Detect which cell encompasses the target text, then output its [X, Y] center coordinate. 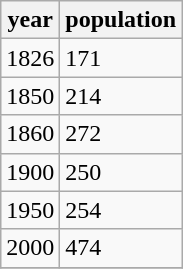
272 [121, 134]
year [30, 20]
250 [121, 172]
254 [121, 210]
1900 [30, 172]
214 [121, 96]
population [121, 20]
171 [121, 58]
1860 [30, 134]
1950 [30, 210]
474 [121, 248]
1826 [30, 58]
1850 [30, 96]
2000 [30, 248]
